Extract the [x, y] coordinate from the center of the cell holding the provided text.  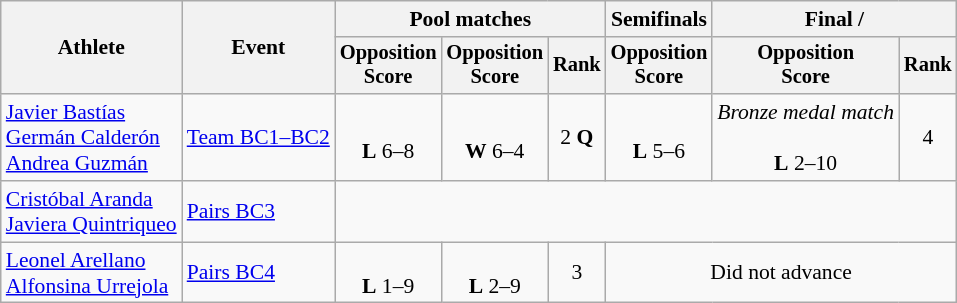
L 1–9 [388, 272]
Pairs BC3 [258, 212]
Event [258, 48]
Team BC1–BC2 [258, 138]
Semifinals [660, 19]
Final / [834, 19]
L 2–9 [494, 272]
Pairs BC4 [258, 272]
Bronze medal matchL 2–10 [806, 138]
W 6–4 [494, 138]
Javier BastíasGermán CalderónAndrea Guzmán [92, 138]
Cristóbal ArandaJaviera Quintriqueo [92, 212]
Leonel ArellanoAlfonsina Urrejola [92, 272]
L 6–8 [388, 138]
4 [928, 138]
Did not advance [782, 272]
3 [577, 272]
Athlete [92, 48]
2 Q [577, 138]
L 5–6 [660, 138]
Pool matches [470, 19]
